Find where the given text appears and provide that cell's center as [x, y] coordinate. 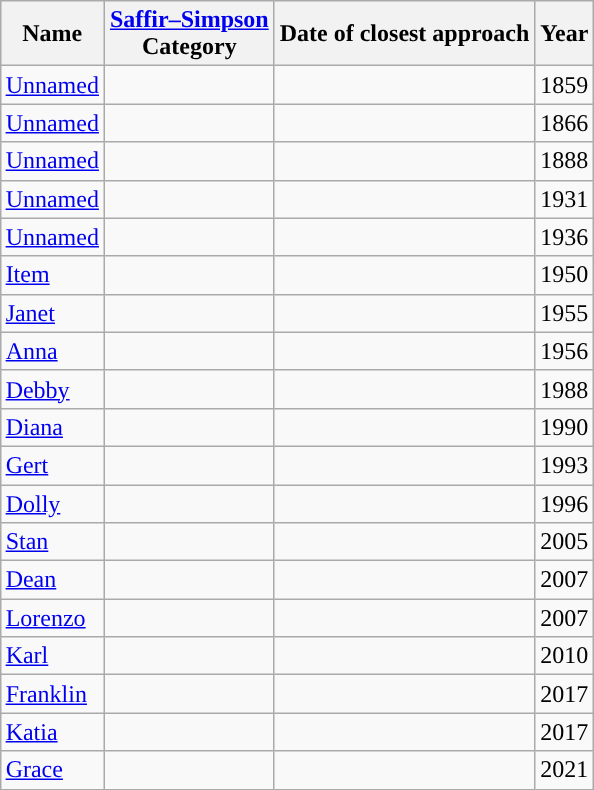
Year [564, 34]
Stan [52, 542]
1996 [564, 503]
1955 [564, 313]
1931 [564, 199]
Debby [52, 389]
Katia [52, 732]
Anna [52, 351]
Dolly [52, 503]
Dean [52, 580]
Date of closest approach [404, 34]
2010 [564, 656]
Franklin [52, 694]
1950 [564, 275]
1990 [564, 427]
Grace [52, 770]
Janet [52, 313]
Lorenzo [52, 618]
Saffir–SimpsonCategory [189, 34]
2021 [564, 770]
1866 [564, 123]
1993 [564, 465]
Karl [52, 656]
1936 [564, 237]
Item [52, 275]
Name [52, 34]
Gert [52, 465]
2005 [564, 542]
1859 [564, 85]
1988 [564, 389]
1888 [564, 161]
1956 [564, 351]
Diana [52, 427]
